Pinpoint the cell where the given text exists, returning its [X, Y] midpoint coordinate. 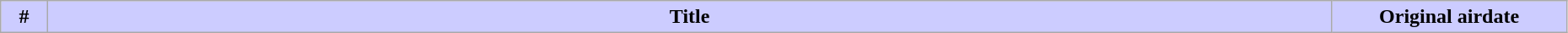
# [24, 17]
Title [689, 17]
Original airdate [1449, 17]
